Detect which cell encompasses the target text, then output its [X, Y] center coordinate. 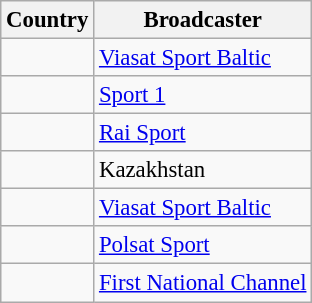
Rai Sport [203, 133]
Kazakhstan [203, 170]
First National Channel [203, 283]
Polsat Sport [203, 245]
Sport 1 [203, 95]
Country [48, 20]
Broadcaster [203, 20]
